Scan for the cell matching the given text and deliver its (X, Y) coordinate at center. 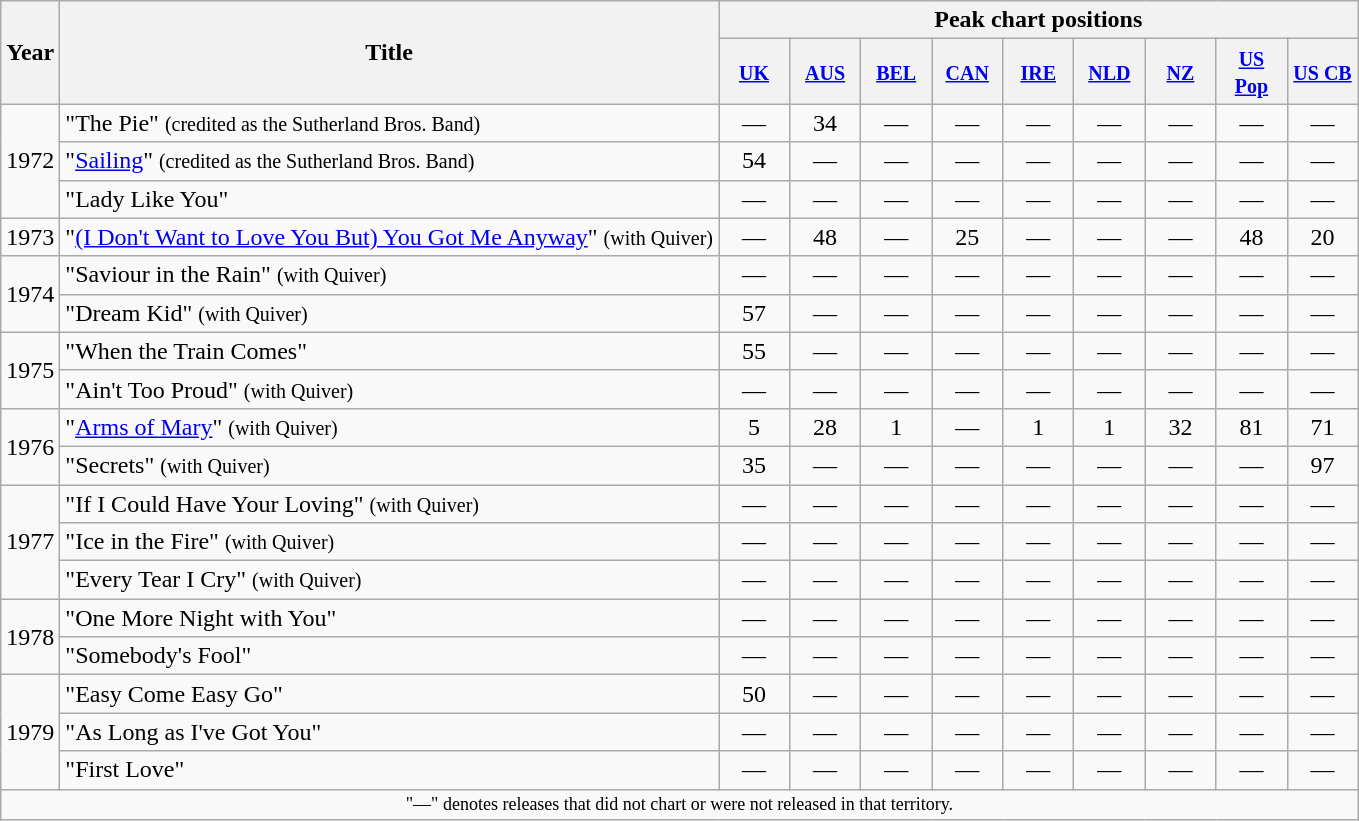
35 (754, 465)
"Sailing" (credited as the Sutherland Bros. Band) (390, 161)
25 (968, 237)
81 (1252, 427)
US Pop (1252, 72)
1978 (30, 637)
1973 (30, 237)
Year (30, 52)
1974 (30, 294)
1972 (30, 161)
NZ (1180, 72)
28 (826, 427)
55 (754, 351)
5 (754, 427)
"Lady Like You" (390, 199)
UK (754, 72)
Peak chart positions (1038, 20)
"Ice in the Fire" (with Quiver) (390, 542)
97 (1322, 465)
1975 (30, 370)
"—" denotes releases that did not chart or were not released in that territory. (680, 804)
34 (826, 123)
"Saviour in the Rain" (with Quiver) (390, 275)
"Every Tear I Cry" (with Quiver) (390, 580)
50 (754, 694)
"Easy Come Easy Go" (390, 694)
CAN (968, 72)
"When the Train Comes" (390, 351)
1979 (30, 732)
Title (390, 52)
"Ain't Too Proud" (with Quiver) (390, 389)
71 (1322, 427)
54 (754, 161)
"(I Don't Want to Love You But) You Got Me Anyway" (with Quiver) (390, 237)
"One More Night with You" (390, 618)
"If I Could Have Your Loving" (with Quiver) (390, 503)
"Arms of Mary" (with Quiver) (390, 427)
US CB (1322, 72)
AUS (826, 72)
"Secrets" (with Quiver) (390, 465)
NLD (1110, 72)
1976 (30, 446)
20 (1322, 237)
"First Love" (390, 770)
"The Pie" (credited as the Sutherland Bros. Band) (390, 123)
1977 (30, 541)
"Dream Kid" (with Quiver) (390, 313)
57 (754, 313)
"As Long as I've Got You" (390, 732)
"Somebody's Fool" (390, 656)
BEL (896, 72)
IRE (1038, 72)
32 (1180, 427)
